Scan for the cell matching the given text and deliver its [X, Y] coordinate at center. 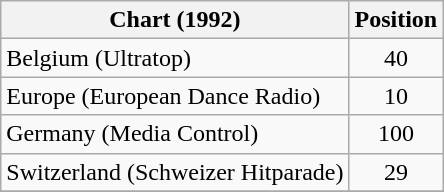
10 [396, 96]
Europe (European Dance Radio) [175, 96]
Belgium (Ultratop) [175, 58]
40 [396, 58]
29 [396, 172]
Position [396, 20]
Germany (Media Control) [175, 134]
100 [396, 134]
Chart (1992) [175, 20]
Switzerland (Schweizer Hitparade) [175, 172]
